Capture the cell that displays the provided text and extract its [x, y] central coordinate. 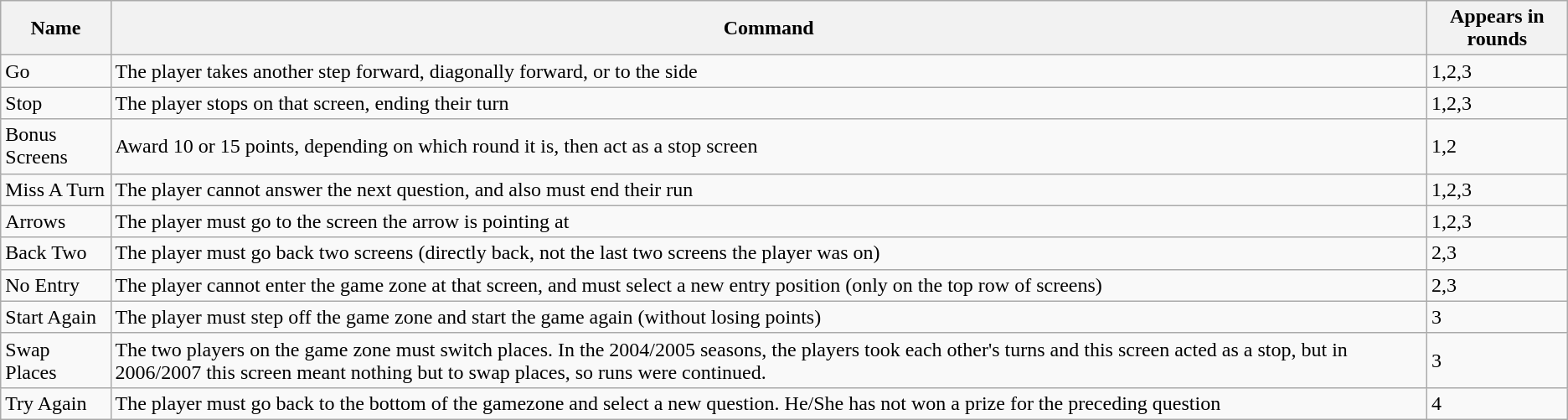
1,2 [1497, 146]
The player must go to the screen the arrow is pointing at [769, 221]
Command [769, 29]
Award 10 or 15 points, depending on which round it is, then act as a stop screen [769, 146]
The player must go back two screens (directly back, not the last two screens the player was on) [769, 253]
Stop [55, 103]
Go [55, 71]
4 [1497, 403]
Appears in rounds [1497, 29]
No Entry [55, 285]
Bonus Screens [55, 146]
The player must step off the game zone and start the game again (without losing points) [769, 317]
Name [55, 29]
Arrows [55, 221]
The player cannot enter the game zone at that screen, and must select a new entry position (only on the top row of screens) [769, 285]
The player must go back to the bottom of the gamezone and select a new question. He/She has not won a prize for the preceding question [769, 403]
Miss A Turn [55, 189]
Start Again [55, 317]
The player takes another step forward, diagonally forward, or to the side [769, 71]
Swap Places [55, 360]
Back Two [55, 253]
The player stops on that screen, ending their turn [769, 103]
The player cannot answer the next question, and also must end their run [769, 189]
Try Again [55, 403]
